Extract the [x, y] coordinate from the center of the cell holding the provided text.  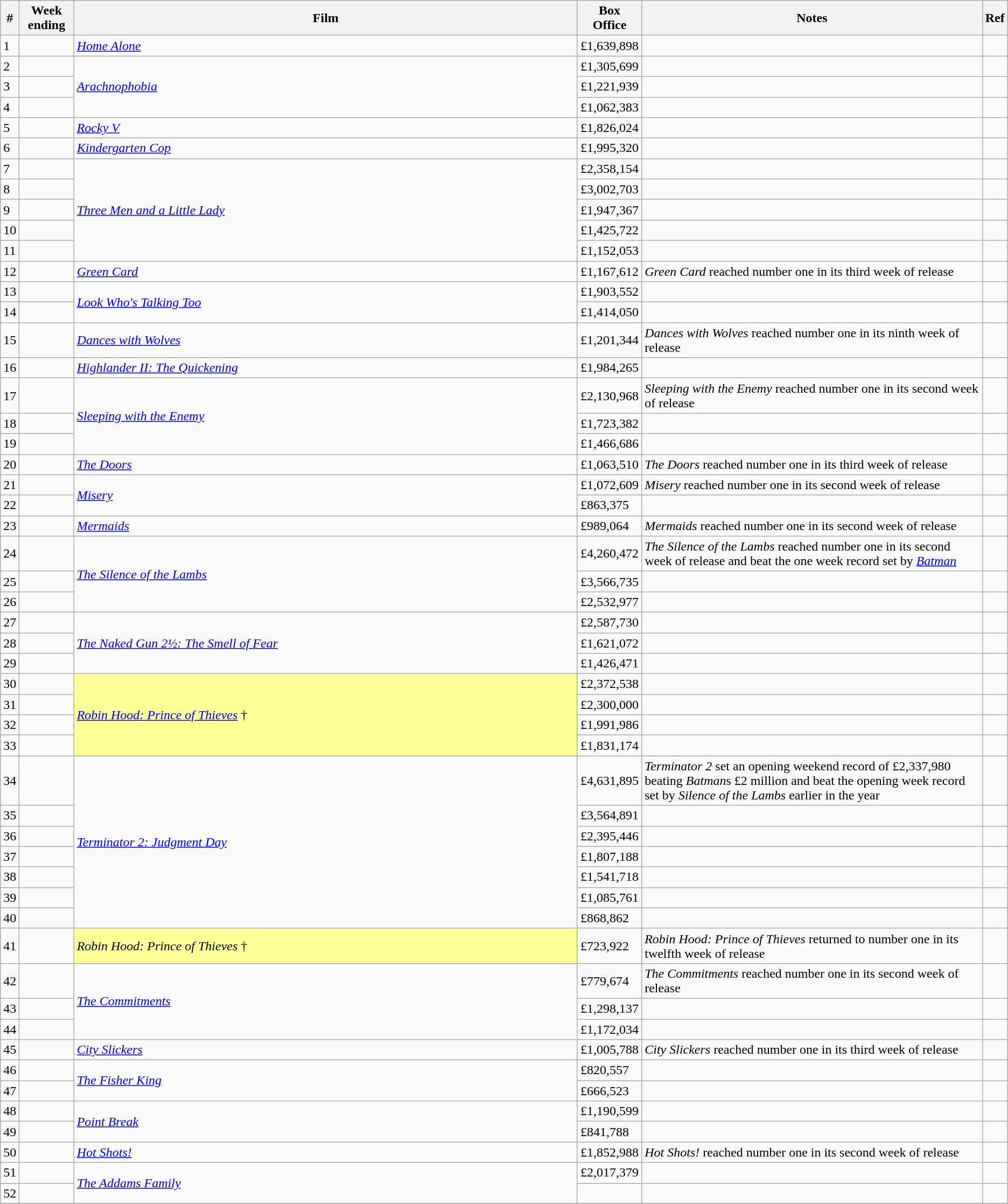
£1,852,988 [610, 1152]
£1,063,510 [610, 464]
Film [325, 18]
47 [10, 1091]
9 [10, 210]
Kindergarten Cop [325, 148]
6 [10, 148]
27 [10, 622]
1 [10, 46]
21 [10, 485]
£1,826,024 [610, 128]
Look Who's Talking Too [325, 302]
Green Card reached number one in its third week of release [812, 271]
34 [10, 781]
£1,201,344 [610, 340]
11 [10, 250]
£2,395,446 [610, 836]
38 [10, 877]
33 [10, 746]
£1,298,137 [610, 1008]
City Slickers reached number one in its third week of release [812, 1050]
The Addams Family [325, 1183]
5 [10, 128]
City Slickers [325, 1050]
£1,807,188 [610, 857]
36 [10, 836]
Highlander II: The Quickening [325, 368]
31 [10, 705]
£1,947,367 [610, 210]
Mermaids [325, 526]
52 [10, 1193]
£1,221,939 [610, 87]
4 [10, 107]
£2,532,977 [610, 602]
£1,831,174 [610, 746]
30 [10, 684]
£1,172,034 [610, 1029]
£989,064 [610, 526]
23 [10, 526]
42 [10, 980]
45 [10, 1050]
37 [10, 857]
£1,005,788 [610, 1050]
Sleeping with the Enemy [325, 416]
£4,631,895 [610, 781]
£1,723,382 [610, 423]
43 [10, 1008]
£1,621,072 [610, 643]
The Doors reached number one in its third week of release [812, 464]
£1,085,761 [610, 897]
Mermaids reached number one in its second week of release [812, 526]
£2,017,379 [610, 1173]
16 [10, 368]
£3,564,891 [610, 816]
£1,991,986 [610, 725]
12 [10, 271]
41 [10, 946]
3 [10, 87]
24 [10, 554]
£3,002,703 [610, 189]
48 [10, 1111]
Three Men and a Little Lady [325, 210]
The Commitments reached number one in its second week of release [812, 980]
Box Office [610, 18]
15 [10, 340]
8 [10, 189]
£1,414,050 [610, 312]
£1,167,612 [610, 271]
Point Break [325, 1122]
Dances with Wolves reached number one in its ninth week of release [812, 340]
Week ending [46, 18]
Green Card [325, 271]
13 [10, 292]
35 [10, 816]
29 [10, 664]
£1,152,053 [610, 250]
The Commitments [325, 1001]
19 [10, 444]
£1,305,699 [610, 66]
£779,674 [610, 980]
28 [10, 643]
£666,523 [610, 1091]
£1,903,552 [610, 292]
The Naked Gun 2½: The Smell of Fear [325, 643]
# [10, 18]
Misery [325, 495]
Terminator 2: Judgment Day [325, 842]
£1,190,599 [610, 1111]
26 [10, 602]
£1,639,898 [610, 46]
£723,922 [610, 946]
32 [10, 725]
18 [10, 423]
46 [10, 1070]
£863,375 [610, 505]
44 [10, 1029]
22 [10, 505]
2 [10, 66]
Sleeping with the Enemy reached number one in its second week of release [812, 395]
7 [10, 169]
The Doors [325, 464]
14 [10, 312]
Ref [995, 18]
10 [10, 230]
49 [10, 1132]
£2,587,730 [610, 622]
£3,566,735 [610, 581]
Hot Shots! [325, 1152]
£1,466,686 [610, 444]
51 [10, 1173]
39 [10, 897]
50 [10, 1152]
Dances with Wolves [325, 340]
Rocky V [325, 128]
£820,557 [610, 1070]
£2,130,968 [610, 395]
£1,984,265 [610, 368]
£4,260,472 [610, 554]
£868,862 [610, 918]
£1,072,609 [610, 485]
Home Alone [325, 46]
£2,300,000 [610, 705]
17 [10, 395]
The Silence of the Lambs [325, 574]
20 [10, 464]
£1,425,722 [610, 230]
£1,541,718 [610, 877]
Misery reached number one in its second week of release [812, 485]
£1,995,320 [610, 148]
£841,788 [610, 1132]
Notes [812, 18]
Robin Hood: Prince of Thieves returned to number one in its twelfth week of release [812, 946]
£1,426,471 [610, 664]
£1,062,383 [610, 107]
40 [10, 918]
£2,372,538 [610, 684]
Hot Shots! reached number one in its second week of release [812, 1152]
Arachnophobia [325, 87]
£2,358,154 [610, 169]
The Silence of the Lambs reached number one in its second week of release and beat the one week record set by Batman [812, 554]
The Fisher King [325, 1081]
25 [10, 581]
